Pinpoint the cell where the given text exists, returning its (x, y) midpoint coordinate. 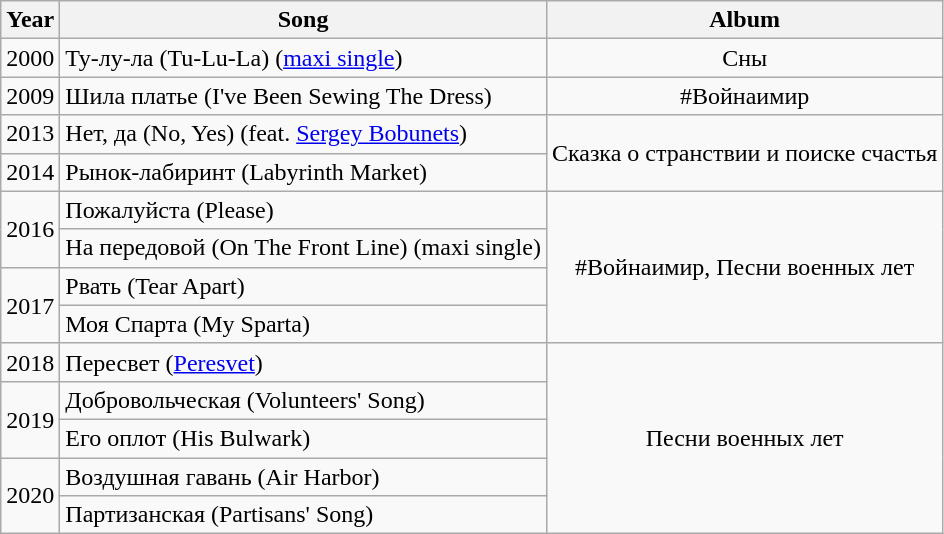
Пересвет (Peresvet) (304, 362)
Воздушная гавань (Air Harbor) (304, 477)
Сны (744, 58)
2000 (30, 58)
2016 (30, 229)
Шила платье (I've Been Sewing The Dress) (304, 96)
2019 (30, 419)
2017 (30, 305)
Ту-лу-ла (Tu-Lu-La) (maxi single) (304, 58)
На передовой (On The Front Line) (maxi single) (304, 248)
#Войнаимир (744, 96)
Рынок-лабиринт (Labyrinth Market) (304, 172)
2018 (30, 362)
Нет, да (No, Yes) (feat. Sergey Bobunets) (304, 134)
2009 (30, 96)
Моя Спарта (My Sparta) (304, 324)
Его оплот (His Bulwark) (304, 438)
Song (304, 20)
#Войнаимир, Песни военных лет (744, 267)
2020 (30, 496)
Рвать (Tear Apart) (304, 286)
Партизанская (Partisans' Song) (304, 515)
Добровольческая (Volunteers' Song) (304, 400)
Песни военных лет (744, 438)
Year (30, 20)
Album (744, 20)
Пожалуйста (Please) (304, 210)
Сказка о странствии и поиске счастья (744, 153)
2014 (30, 172)
2013 (30, 134)
